Return the (X, Y) coordinate for the center point of the cell that contains the specified text.  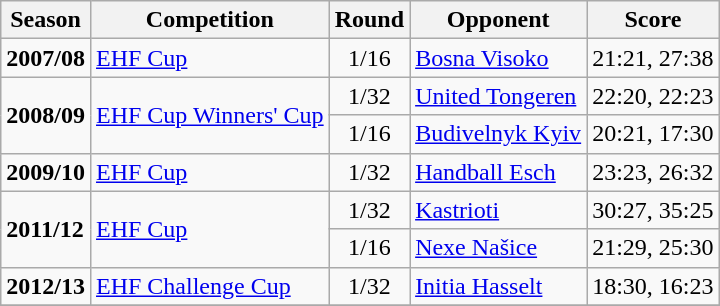
Bosna Visoko (498, 58)
Handball Esch (498, 172)
2011/12 (46, 229)
Nexe Našice (498, 248)
Competition (210, 20)
2008/09 (46, 115)
21:29, 25:30 (653, 248)
30:27, 35:25 (653, 210)
23:23, 26:32 (653, 172)
2012/13 (46, 286)
EHF Cup Winners' Cup (210, 115)
22:20, 22:23 (653, 96)
EHF Challenge Cup (210, 286)
Season (46, 20)
Score (653, 20)
Budivelnyk Kyiv (498, 134)
2009/10 (46, 172)
Kastrioti (498, 210)
2007/08 (46, 58)
Opponent (498, 20)
Round (369, 20)
21:21, 27:38 (653, 58)
United Tongeren (498, 96)
20:21, 17:30 (653, 134)
18:30, 16:23 (653, 286)
Initia Hasselt (498, 286)
